Pinpoint the cell where the given text exists, returning its [X, Y] midpoint coordinate. 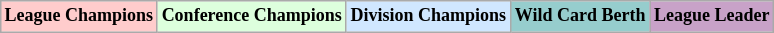
Wild Card Berth [580, 16]
League Champions [78, 16]
Conference Champions [252, 16]
Division Champions [428, 16]
League Leader [712, 16]
